For the text-containing cell, return its midpoint in [X, Y] coordinate format. 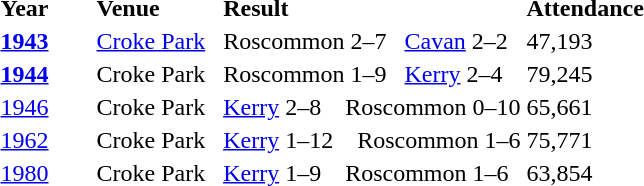
Roscommon 1–9 Kerry 2–4 [372, 74]
Kerry 1–12 Roscommon 1–6 [372, 140]
Kerry 2–8 Roscommon 0–10 [372, 107]
Roscommon 2–7 Cavan 2–2 [372, 41]
